Output the (X, Y) coordinate of the center of the cell containing the given text.  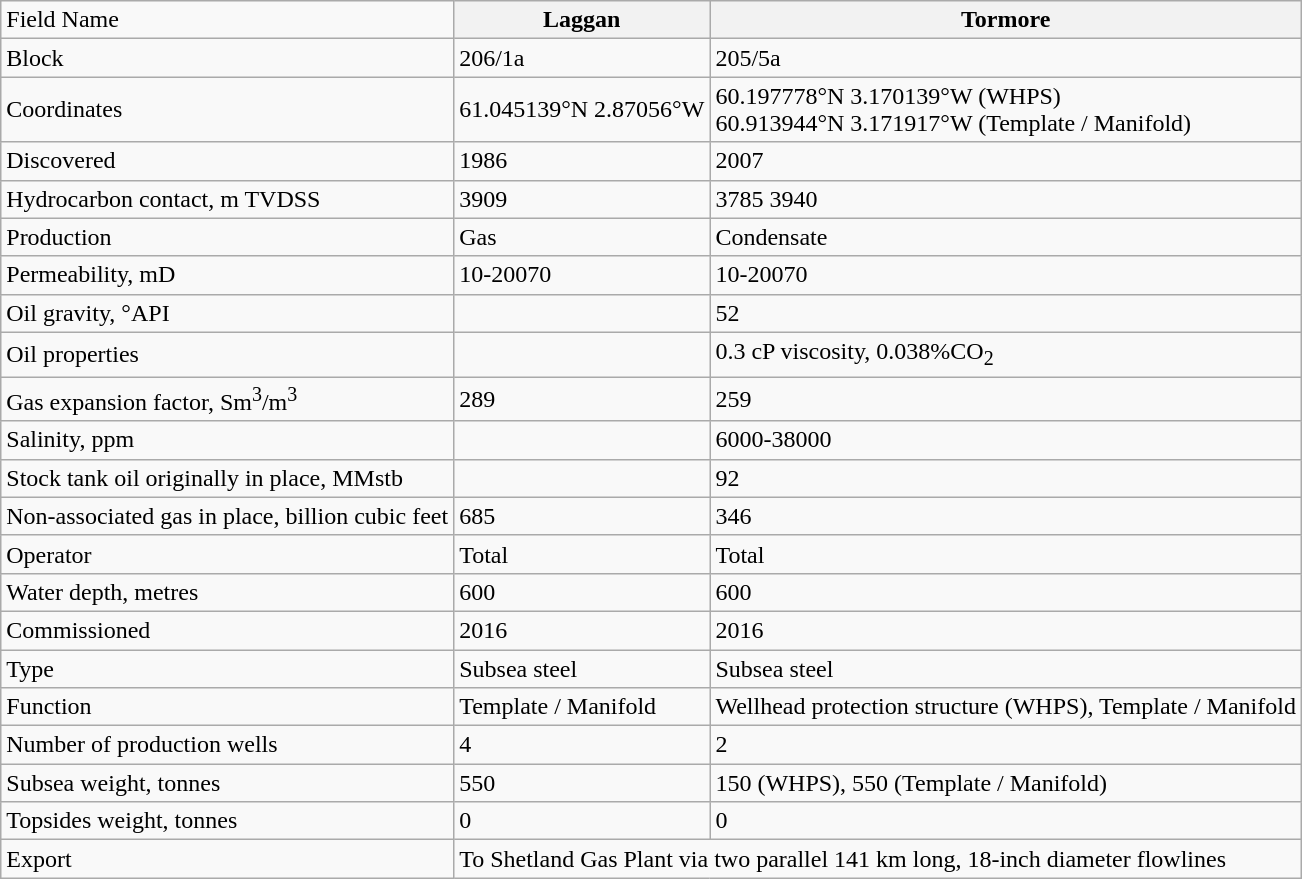
Block (228, 58)
685 (582, 516)
Stock tank oil originally in place, MMstb (228, 478)
Template / Manifold (582, 707)
Laggan (582, 20)
3785 3940 (1006, 199)
Coordinates (228, 110)
150 (WHPS), 550 (Template / Manifold) (1006, 783)
Type (228, 669)
Export (228, 859)
3909 (582, 199)
61.045139°N 2.87056°W (582, 110)
To Shetland Gas Plant via two parallel 141 km long, 18-inch diameter flowlines (878, 859)
Production (228, 237)
0.3 cP viscosity, 0.038%CO2 (1006, 354)
Oil properties (228, 354)
52 (1006, 313)
205/5a (1006, 58)
289 (582, 400)
259 (1006, 400)
Topsides weight, tonnes (228, 821)
60.197778°N 3.170139°W (WHPS)60.913944°N 3.171917°W (Template / Manifold) (1006, 110)
Discovered (228, 161)
2 (1006, 745)
Gas (582, 237)
Number of production wells (228, 745)
Water depth, metres (228, 592)
Field Name (228, 20)
Gas expansion factor, Sm3/m3 (228, 400)
346 (1006, 516)
4 (582, 745)
550 (582, 783)
Oil gravity, °API (228, 313)
92 (1006, 478)
6000-38000 (1006, 440)
1986 (582, 161)
Salinity, ppm (228, 440)
Tormore (1006, 20)
Operator (228, 554)
Wellhead protection structure (WHPS), Template / Manifold (1006, 707)
Hydrocarbon contact, m TVDSS (228, 199)
Commissioned (228, 630)
Function (228, 707)
Condensate (1006, 237)
2007 (1006, 161)
206/1a (582, 58)
Permeability, mD (228, 275)
Subsea weight, tonnes (228, 783)
Non-associated gas in place, billion cubic feet (228, 516)
